From the cell containing the given text, extract its center point as [X, Y] coordinate. 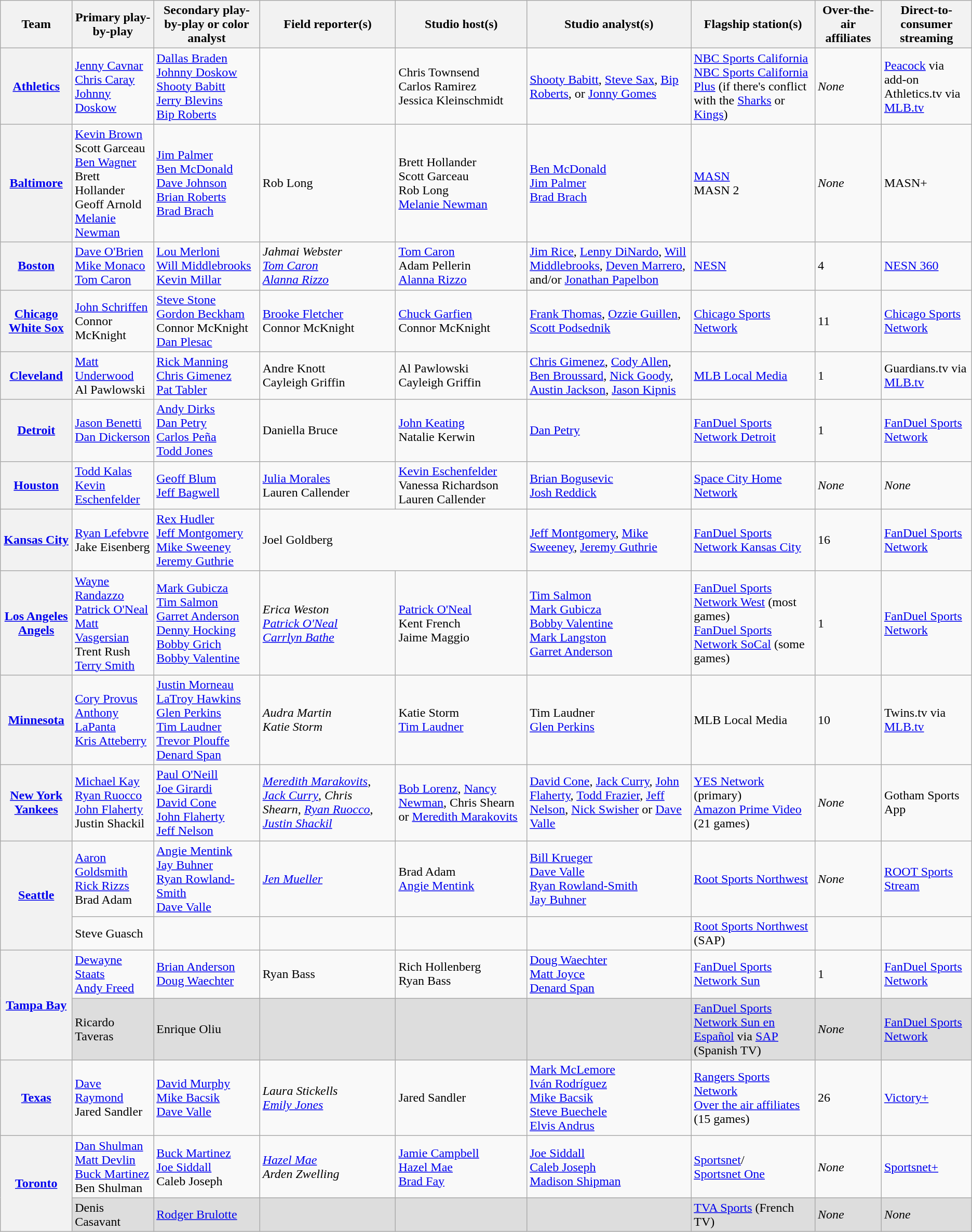
Tom Caron Adam Pellerin Alanna Rizzo [461, 266]
Team [36, 24]
Field reporter(s) [328, 24]
Brian BogusevicJosh Reddick [609, 485]
Tim Salmon Mark Gubicza Bobby Valentine Mark Langston Garret Anderson [609, 623]
Denis Casavant [113, 1214]
Geoff Blum Jeff Bagwell [207, 485]
Cory Provus Anthony LaPanta Kris Atteberry [113, 720]
FanDuel Sports Network Detroit [753, 430]
MASNMASN 2 [753, 183]
Rodger Brulotte [207, 1214]
FanDuel Sports Network Sun [753, 974]
Chuck Garfien Connor McKnight [461, 321]
Sportsnet+ [926, 1167]
Paul O'Neill Joe Girardi David Cone John Flaherty Jeff Nelson [207, 802]
Aaron Goldsmith Rick Rizzs Brad Adam [113, 878]
Todd Kalas Kevin Eschenfelder [113, 485]
Gotham Sports App [926, 802]
Toronto [36, 1184]
Direct-to-consumer streaming [926, 24]
Jenny Cavnar Chris Caray Johnny Doskow [113, 86]
New York Yankees [36, 802]
Jamie Campbell Hazel Mae Brad Fay [461, 1167]
FanDuel Sports Network Kansas City [753, 540]
Over-the-air affiliates [848, 24]
Ryan Bass [328, 974]
Jim Palmer Ben McDonald Dave Johnson Brian Roberts Brad Brach [207, 183]
Ryan Lefebvre Jake Eisenberg [113, 540]
Jen Mueller [328, 878]
Peacock via add-onAthletics.tv via MLB.tv [926, 86]
Guardians.tv via MLB.tv [926, 376]
ROOT Sports Stream [926, 878]
Enrique Oliu [207, 1029]
4 [848, 266]
Los Angeles Angels [36, 623]
Texas [36, 1098]
Ben McDonald Jim Palmer Brad Brach [609, 183]
Detroit [36, 430]
Studio analyst(s) [609, 24]
Rich Hollenberg Ryan Bass [461, 974]
Victory+ [926, 1098]
Secondary play-by-play or color analyst [207, 24]
Dave O'Brien Mike Monaco Tom Caron [113, 266]
Dewayne Staats Andy Freed [113, 974]
Bob Lorenz, Nancy Newman, Chris Shearn or Meredith Marakovits [461, 802]
Kansas City [36, 540]
Chicago White Sox [36, 321]
Houston [36, 485]
Mark Gubicza Tim Salmon Garret Anderson Denny Hocking Bobby Grich Bobby Valentine [207, 623]
26 [848, 1098]
11 [848, 321]
Joe Siddall Caleb Joseph Madison Shipman [609, 1167]
Rick Manning Chris Gimenez Pat Tabler [207, 376]
Jim Rice, Lenny DiNardo, Will Middlebrooks, Deven Marrero, and/or Jonathan Papelbon [609, 266]
Bill Krueger Dave Valle Ryan Rowland-Smith Jay Buhner [609, 878]
Mark McLemore Iván Rodríguez Mike Bacsik Steve Buechele Elvis Andrus [609, 1098]
Al Pawlowski Cayleigh Griffin [461, 376]
Boston [36, 266]
Angie Mentink Jay Buhner Ryan Rowland-Smith Dave Valle [207, 878]
David Murphy Mike Bacsik Dave Valle [207, 1098]
Daniella Bruce [328, 430]
Laura Stickells Emily Jones [328, 1098]
Jeff Montgomery, Mike Sweeney, Jeremy Guthrie [609, 540]
Cleveland [36, 376]
Sportsnet/Sportsnet One [753, 1167]
Steve Guasch [113, 934]
Justin Morneau LaTroy Hawkins Glen Perkins Tim Laudner Trevor Plouffe Denard Span [207, 720]
Audra Martin Katie Storm [328, 720]
10 [848, 720]
Wayne Randazzo Patrick O'Neal Matt Vasgersian Trent Rush Terry Smith [113, 623]
Andy Dirks Dan Petry Carlos Peña Todd Jones [207, 430]
Space City Home Network [753, 485]
Baltimore [36, 183]
Rex Hudler Jeff Montgomery Mike Sweeney Jeremy Guthrie [207, 540]
Patrick O'Neal Kent French Jaime Maggio [461, 623]
Dan Petry [609, 430]
Dallas Braden Johnny Doskow Shooty Babitt Jerry Blevins Bip Roberts [207, 86]
Jahmai Webster Tom Caron Alanna Rizzo [328, 266]
TVA Sports (French TV) [753, 1214]
Kevin Eschenfelder Vanessa Richardson Lauren Callender [461, 485]
Doug Waechter Matt Joyce Denard Span [609, 974]
Jason Benetti Dan Dickerson [113, 430]
Athletics [36, 86]
Minnesota [36, 720]
Julia MoralesLauren Callender [328, 485]
Erica Weston Patrick O'Neal Carrlyn Bathe [328, 623]
Steve Stone Gordon Beckham Connor McKnight Dan Plesac [207, 321]
NBC Sports California NBC Sports California Plus (if there's conflict with the Sharks or Kings) [753, 86]
Rob Long [328, 183]
Katie Storm Tim Laudner [461, 720]
Flagship station(s) [753, 24]
Hazel Mae Arden Zwelling [328, 1167]
Rangers Sports NetworkOver the air affiliates (15 games) [753, 1098]
Kevin Brown Scott Garceau Ben Wagner Brett Hollander Geoff Arnold Melanie Newman [113, 183]
Chris Gimenez, Cody Allen, Ben Broussard, Nick Goody, Austin Jackson, Jason Kipnis [609, 376]
Root Sports Northwest [753, 878]
Shooty Babitt, Steve Sax, Bip Roberts, or Jonny Gomes [609, 86]
Dan Shulman Matt Devlin Buck Martinez Ben Shulman [113, 1167]
David Cone, Jack Curry, John Flaherty, Todd Frazier, Jeff Nelson, Nick Swisher or Dave Valle [609, 802]
Lou Merloni Will Middlebrooks Kevin Millar [207, 266]
Brad Adam Angie Mentink [461, 878]
Jared Sandler [461, 1098]
FanDuel Sports Network Sun en Español via SAP(Spanish TV) [753, 1029]
NESN 360 [926, 266]
Studio host(s) [461, 24]
Meredith Marakovits, Jack Curry, Chris Shearn, Ryan Ruocco, Justin Shackil [328, 802]
Tampa Bay [36, 1006]
Andre Knott Cayleigh Griffin [328, 376]
Tim Laudner Glen Perkins [609, 720]
Brian Anderson Doug Waechter [207, 974]
16 [848, 540]
Brett Hollander Scott Garceau Rob Long Melanie Newman [461, 183]
Joel Goldberg [393, 540]
Chris Townsend Carlos Ramirez Jessica Kleinschmidt [461, 86]
John Schriffen Connor McKnight [113, 321]
Twins.tv via MLB.tv [926, 720]
John KeatingNatalie Kerwin [461, 430]
Ricardo Taveras [113, 1029]
Buck Martinez Joe Siddall Caleb Joseph [207, 1167]
Brooke Fletcher Connor McKnight [328, 321]
Seattle [36, 895]
Primary play-by-play [113, 24]
YES Network (primary)Amazon Prime Video (21 games) [753, 802]
Root Sports Northwest (SAP) [753, 934]
Matt Underwood Al Pawlowski [113, 376]
Frank Thomas, Ozzie Guillen, Scott Podsednik [609, 321]
MASN+ [926, 183]
Michael Kay Ryan Ruocco John Flaherty Justin Shackil [113, 802]
Dave Raymond Jared Sandler [113, 1098]
FanDuel Sports Network West (most games)FanDuel Sports Network SoCal (some games) [753, 623]
NESN [753, 266]
